Detect which cell encompasses the target text, then output its (X, Y) center coordinate. 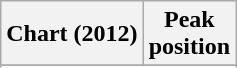
Peakposition (189, 34)
Chart (2012) (72, 34)
